Return the (X, Y) coordinate for the center point of the cell that contains the specified text.  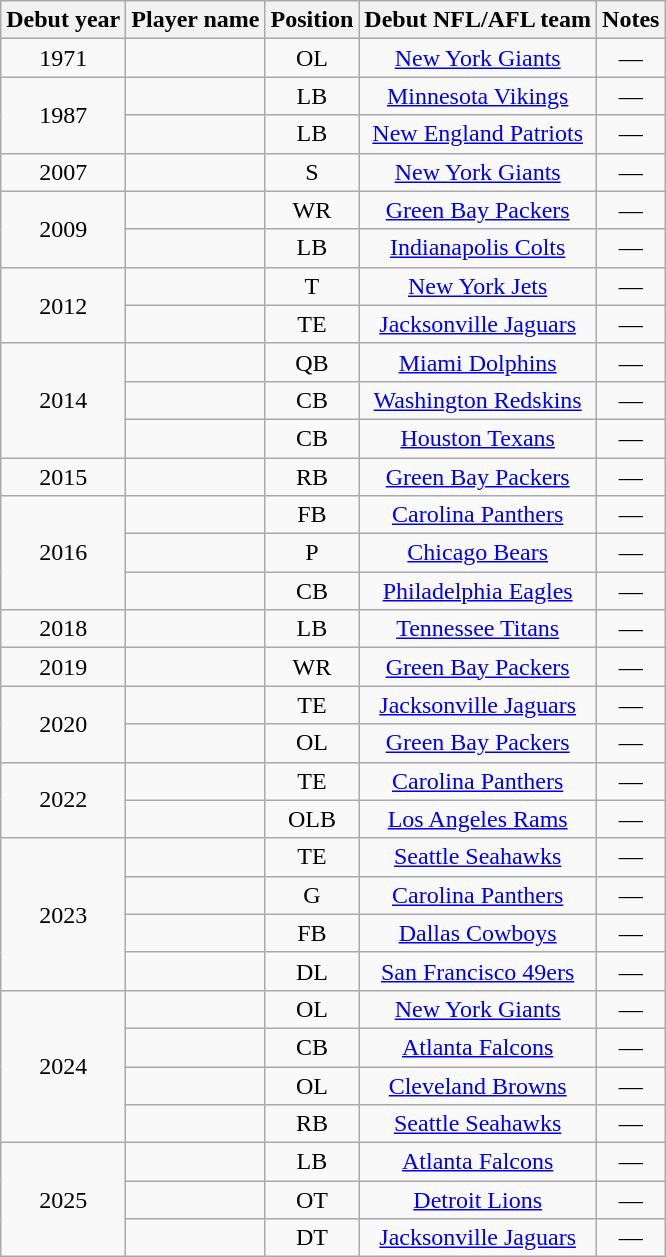
Cleveland Browns (478, 1085)
New England Patriots (478, 134)
Tennessee Titans (478, 629)
2012 (64, 305)
2014 (64, 400)
1971 (64, 58)
OLB (312, 819)
OT (312, 1200)
Miami Dolphins (478, 362)
Debut year (64, 20)
2015 (64, 477)
2007 (64, 172)
Washington Redskins (478, 400)
QB (312, 362)
Player name (196, 20)
Detroit Lions (478, 1200)
2020 (64, 724)
Los Angeles Rams (478, 819)
Chicago Bears (478, 553)
Indianapolis Colts (478, 248)
2023 (64, 914)
P (312, 553)
Position (312, 20)
G (312, 895)
Notes (631, 20)
T (312, 286)
2024 (64, 1066)
Dallas Cowboys (478, 933)
S (312, 172)
San Francisco 49ers (478, 971)
1987 (64, 115)
DL (312, 971)
2025 (64, 1200)
Philadelphia Eagles (478, 591)
2009 (64, 229)
New York Jets (478, 286)
Debut NFL/AFL team (478, 20)
2022 (64, 800)
Houston Texans (478, 438)
2019 (64, 667)
Minnesota Vikings (478, 96)
DT (312, 1238)
2016 (64, 553)
2018 (64, 629)
